Scan for the cell matching the given text and deliver its (X, Y) coordinate at center. 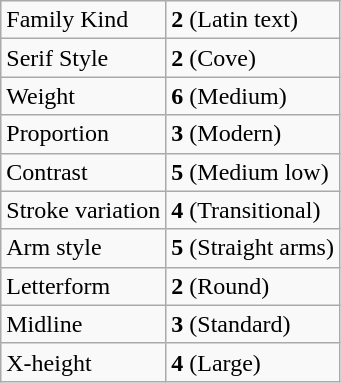
4 (Transitional) (253, 210)
Contrast (84, 172)
Weight (84, 96)
Serif Style (84, 58)
Letterform (84, 286)
Midline (84, 324)
X-height (84, 362)
2 (Latin text) (253, 20)
Stroke variation (84, 210)
5 (Medium low) (253, 172)
Arm style (84, 248)
2 (Cove) (253, 58)
6 (Medium) (253, 96)
4 (Large) (253, 362)
3 (Standard) (253, 324)
Proportion (84, 134)
Family Kind (84, 20)
5 (Straight arms) (253, 248)
2 (Round) (253, 286)
3 (Modern) (253, 134)
